Return the [x, y] coordinate for the center point of the cell that contains the specified text.  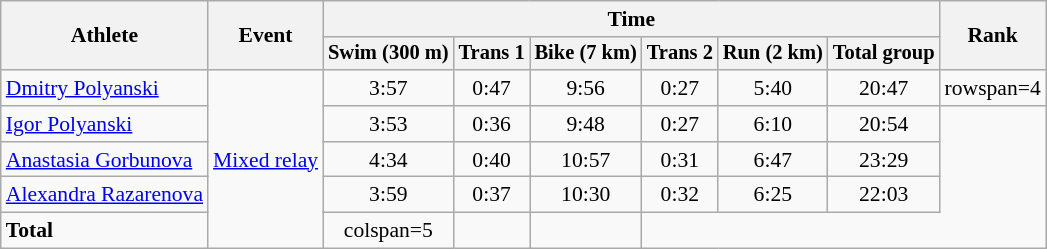
22:03 [884, 195]
6:10 [773, 124]
3:59 [388, 195]
10:30 [586, 195]
Alexandra Razarenova [104, 195]
0:40 [492, 160]
9:48 [586, 124]
rowspan=4 [993, 88]
Mixed relay [266, 159]
5:40 [773, 88]
Event [266, 36]
colspan=5 [388, 231]
Anastasia Gorbunova [104, 160]
6:25 [773, 195]
Igor Polyanski [104, 124]
Time [631, 19]
Trans 1 [492, 54]
Rank [993, 36]
3:53 [388, 124]
Bike (7 km) [586, 54]
Total group [884, 54]
Athlete [104, 36]
0:31 [680, 160]
0:47 [492, 88]
0:37 [492, 195]
Total [104, 231]
4:34 [388, 160]
23:29 [884, 160]
Run (2 km) [773, 54]
Swim (300 m) [388, 54]
0:32 [680, 195]
0:36 [492, 124]
10:57 [586, 160]
6:47 [773, 160]
9:56 [586, 88]
20:54 [884, 124]
Dmitry Polyanski [104, 88]
3:57 [388, 88]
Trans 2 [680, 54]
20:47 [884, 88]
